Return the (x, y) coordinate for the center point of the cell that contains the specified text.  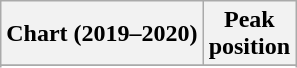
Peak position (249, 34)
Chart (2019–2020) (102, 34)
